Return the [X, Y] coordinate for the center point of the cell that contains the specified text.  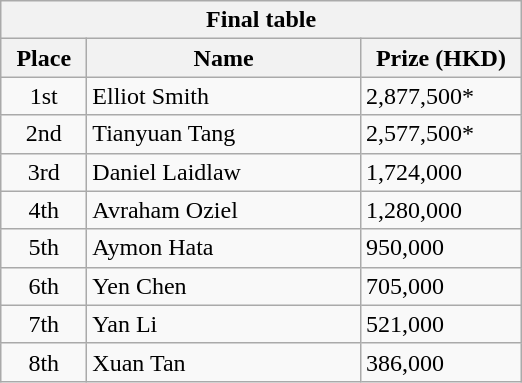
2nd [44, 134]
8th [44, 362]
386,000 [440, 362]
521,000 [440, 324]
Daniel Laidlaw [224, 172]
Xuan Tan [224, 362]
1,724,000 [440, 172]
Prize (HKD) [440, 58]
Tianyuan Tang [224, 134]
Elliot Smith [224, 96]
4th [44, 210]
705,000 [440, 286]
2,577,500* [440, 134]
7th [44, 324]
3rd [44, 172]
5th [44, 248]
Name [224, 58]
1st [44, 96]
Yan Li [224, 324]
6th [44, 286]
Place [44, 58]
1,280,000 [440, 210]
2,877,500* [440, 96]
Final table [262, 20]
950,000 [440, 248]
Yen Chen [224, 286]
Avraham Oziel [224, 210]
Aymon Hata [224, 248]
